Pinpoint the cell where the given text exists, returning its (x, y) midpoint coordinate. 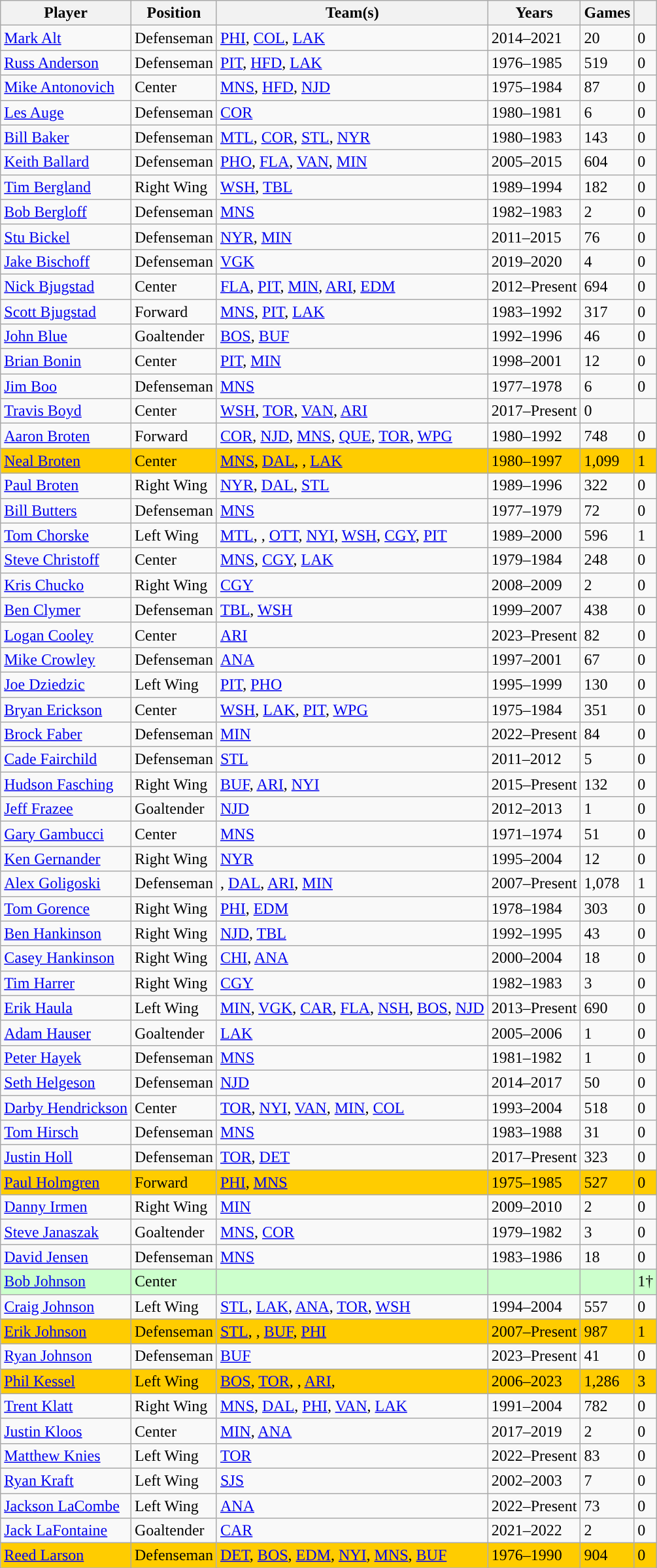
1992–1995 (534, 933)
MNS, DAL, , LAK (352, 461)
76 (607, 237)
Team(s) (352, 13)
Joe Dziedzic (66, 684)
Peter Hayek (66, 1058)
87 (607, 88)
1975–1985 (534, 1182)
Bob Johnson (66, 1282)
596 (607, 535)
Years (534, 13)
Trent Klatt (66, 1406)
Ben Clymer (66, 610)
Scott Bjugstad (66, 312)
FLA, PIT, MIN, ARI, EDM (352, 286)
20 (607, 38)
303 (607, 909)
COR (352, 112)
Aaron Broten (66, 436)
1978–1984 (534, 909)
1989–1996 (534, 486)
82 (607, 635)
2012–2013 (534, 809)
46 (607, 337)
1980–1992 (534, 436)
Tim Bergland (66, 187)
1,099 (607, 461)
2008–2009 (534, 585)
Ken Gernander (66, 859)
248 (607, 560)
Paul Holmgren (66, 1182)
130 (607, 684)
43 (607, 933)
1983–1986 (534, 1257)
Bob Bergloff (66, 212)
748 (607, 436)
1971–1974 (534, 834)
1977–1979 (534, 510)
1989–1994 (534, 187)
Phil Kessel (66, 1381)
1976–1985 (534, 63)
2015–Present (534, 784)
ARI (352, 635)
MNS, COR (352, 1232)
SJS (352, 1480)
COR, NJD, MNS, QUE, TOR, WPG (352, 436)
DET, BOS, EDM, NYI, MNS, BUF (352, 1556)
Tim Harrer (66, 983)
1994–2004 (534, 1307)
Jeff Frazee (66, 809)
2009–2010 (534, 1207)
182 (607, 187)
987 (607, 1331)
Kris Chucko (66, 585)
1995–1999 (534, 684)
518 (607, 1108)
2017–2019 (534, 1431)
PHI, COL, LAK (352, 38)
132 (607, 784)
STL, , BUF, PHI (352, 1331)
Erik Johnson (66, 1331)
2014–2021 (534, 38)
5 (607, 759)
1† (646, 1282)
67 (607, 659)
Paul Broten (66, 486)
83 (607, 1456)
Ryan Kraft (66, 1480)
Jack LaFontaine (66, 1531)
2021–2022 (534, 1531)
Bill Butters (66, 510)
2011–2012 (534, 759)
1,078 (607, 884)
1991–2004 (534, 1406)
Craig Johnson (66, 1307)
2014–2017 (534, 1082)
Adam Hauser (66, 1033)
Tom Gorence (66, 909)
7 (607, 1480)
Position (174, 13)
4 (607, 261)
BOS, BUF (352, 337)
PHI, EDM (352, 909)
TOR, DET (352, 1158)
Casey Hankinson (66, 958)
PHI, MNS (352, 1182)
41 (607, 1356)
Neal Broten (66, 461)
557 (607, 1307)
Nick Bjugstad (66, 286)
1979–1984 (534, 560)
1989–2000 (534, 535)
1979–1982 (534, 1232)
1977–1978 (534, 386)
WSH, LAK, PIT, WPG (352, 709)
143 (607, 137)
1995–2004 (534, 859)
MTL, , OTT, NYI, WSH, CGY, PIT (352, 535)
VGK (352, 261)
Ben Hankinson (66, 933)
Mike Antonovich (66, 88)
1997–2001 (534, 659)
Logan Cooley (66, 635)
STL, LAK, ANA, TOR, WSH (352, 1307)
Mike Crowley (66, 659)
1993–2004 (534, 1108)
PIT, MIN (352, 361)
317 (607, 312)
David Jensen (66, 1257)
MIN, ANA (352, 1431)
Games (607, 13)
MIN, VGK, CAR, FLA, NSH, BOS, NJD (352, 1008)
BUF (352, 1356)
TOR, NYI, VAN, MIN, COL (352, 1108)
Reed Larson (66, 1556)
1998–2001 (534, 361)
Jake Bischoff (66, 261)
Steve Christoff (66, 560)
2005–2006 (534, 1033)
MNS, PIT, LAK (352, 312)
Brock Faber (66, 735)
2002–2003 (534, 1480)
1999–2007 (534, 610)
690 (607, 1008)
Bryan Erickson (66, 709)
Travis Boyd (66, 411)
Stu Bickel (66, 237)
CAR (352, 1531)
Alex Goligoski (66, 884)
TOR (352, 1456)
CHI, ANA (352, 958)
PIT, HFD, LAK (352, 63)
1983–1988 (534, 1133)
1,286 (607, 1381)
MTL, COR, STL, NYR (352, 137)
438 (607, 610)
323 (607, 1158)
PIT, PHO (352, 684)
519 (607, 63)
2005–2015 (534, 162)
Player (66, 13)
351 (607, 709)
Mark Alt (66, 38)
Matthew Knies (66, 1456)
Russ Anderson (66, 63)
Jackson LaCombe (66, 1505)
Les Auge (66, 112)
1992–1996 (534, 337)
Tom Hirsch (66, 1133)
BOS, TOR, , ARI, (352, 1381)
50 (607, 1082)
MNS, DAL, PHI, VAN, LAK (352, 1406)
604 (607, 162)
Hudson Fasching (66, 784)
NYR, MIN (352, 237)
Tom Chorske (66, 535)
Cade Fairchild (66, 759)
Gary Gambucci (66, 834)
NYR (352, 859)
1980–1983 (534, 137)
BUF, ARI, NYI (352, 784)
1983–1992 (534, 312)
73 (607, 1505)
WSH, TOR, VAN, ARI (352, 411)
694 (607, 286)
MNS, HFD, NJD (352, 88)
Seth Helgeson (66, 1082)
72 (607, 510)
2013–Present (534, 1008)
Jim Boo (66, 386)
NYR, DAL, STL (352, 486)
1981–1982 (534, 1058)
2012–Present (534, 286)
1980–1997 (534, 461)
Darby Hendrickson (66, 1108)
Brian Bonin (66, 361)
782 (607, 1406)
Steve Janaszak (66, 1232)
NJD, TBL (352, 933)
John Blue (66, 337)
Erik Haula (66, 1008)
TBL, WSH (352, 610)
527 (607, 1182)
WSH, TBL (352, 187)
Justin Holl (66, 1158)
904 (607, 1556)
2000–2004 (534, 958)
, DAL, ARI, MIN (352, 884)
31 (607, 1133)
1980–1981 (534, 112)
PHO, FLA, VAN, MIN (352, 162)
2019–2020 (534, 261)
Keith Ballard (66, 162)
84 (607, 735)
2006–2023 (534, 1381)
STL (352, 759)
51 (607, 834)
Ryan Johnson (66, 1356)
322 (607, 486)
Bill Baker (66, 137)
1976–1990 (534, 1556)
Danny Irmen (66, 1207)
MNS, CGY, LAK (352, 560)
2011–2015 (534, 237)
LAK (352, 1033)
Justin Kloos (66, 1431)
